Pinpoint the cell where the given text exists, returning its (X, Y) midpoint coordinate. 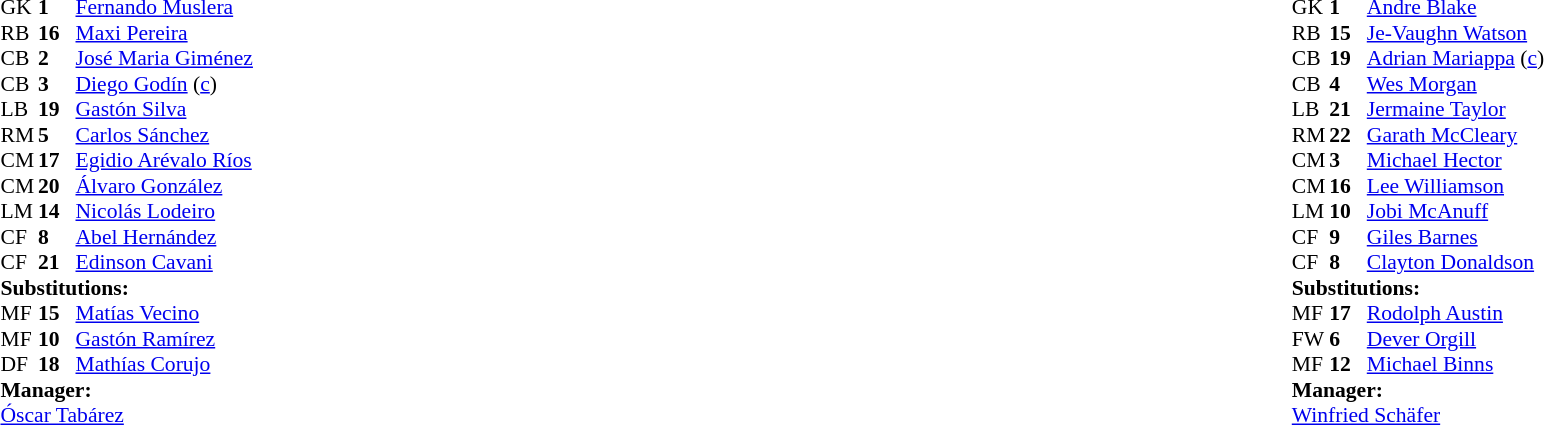
Rodolph Austin (1456, 313)
2 (57, 59)
Je-Vaughn Watson (1456, 33)
Matías Vecino (164, 313)
Maxi Pereira (164, 33)
Egidio Arévalo Ríos (164, 161)
Nicolás Lodeiro (164, 211)
Dever Orgill (1456, 339)
4 (1348, 84)
Carlos Sánchez (164, 135)
6 (1348, 339)
Michael Binns (1456, 365)
14 (57, 211)
18 (57, 365)
DF (19, 365)
FW (1311, 339)
Diego Godín (c) (164, 84)
Gastón Ramírez (164, 339)
José Maria Giménez (164, 59)
Garath McCleary (1456, 135)
Jermaine Taylor (1456, 109)
12 (1348, 365)
Álvaro González (164, 186)
Lee Williamson (1456, 186)
20 (57, 186)
Clayton Donaldson (1456, 263)
9 (1348, 237)
Jobi McAnuff (1456, 211)
22 (1348, 135)
5 (57, 135)
Giles Barnes (1456, 237)
Wes Morgan (1456, 84)
Gastón Silva (164, 109)
Edinson Cavani (164, 263)
Adrian Mariappa (c) (1456, 59)
Mathías Corujo (164, 365)
Abel Hernández (164, 237)
Michael Hector (1456, 161)
